From the cell containing the given text, extract its center point as [X, Y] coordinate. 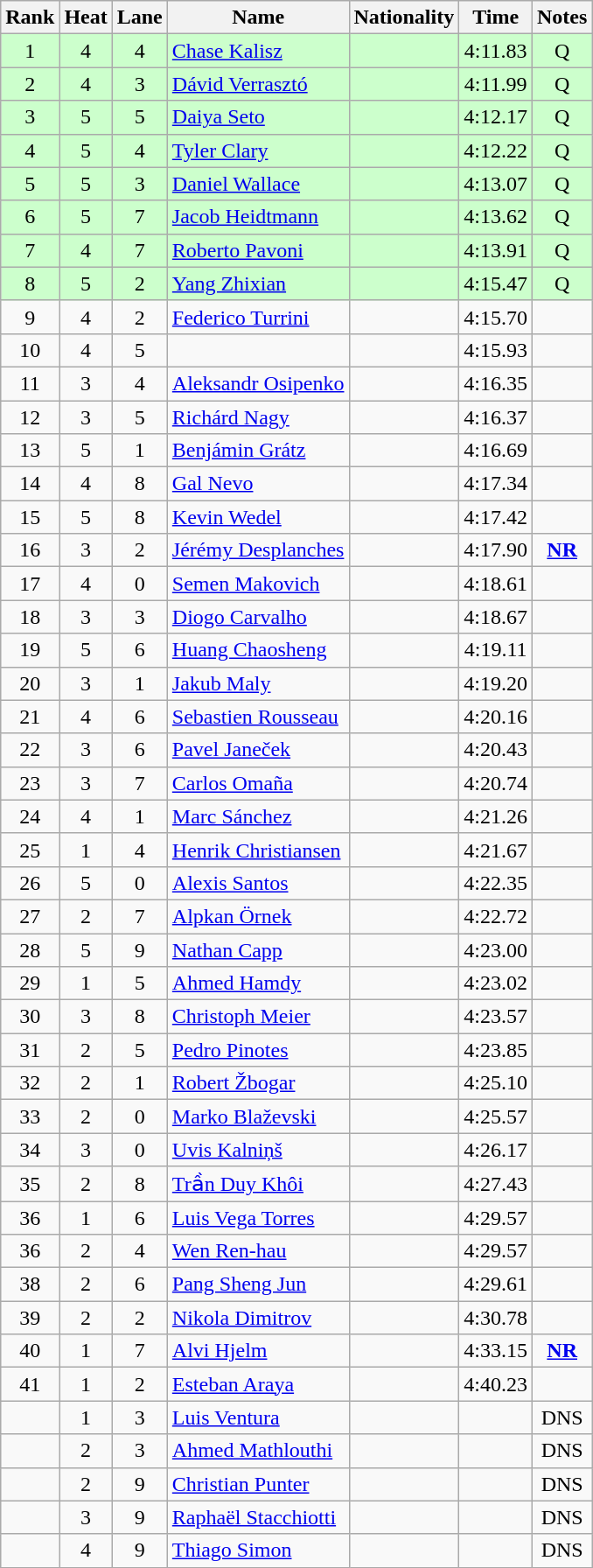
Sebastien Rousseau [258, 717]
Alvi Hjelm [258, 1351]
16 [30, 550]
4:21.67 [496, 850]
Christoph Meier [258, 1017]
38 [30, 1284]
4:23.00 [496, 949]
4:13.91 [496, 250]
28 [30, 949]
Rank [30, 17]
12 [30, 417]
Trần Duy Khôi [258, 1184]
4:23.57 [496, 1017]
4:12.17 [496, 117]
Henrik Christiansen [258, 850]
Marko Blaževski [258, 1116]
4:21.26 [496, 816]
39 [30, 1318]
4:40.23 [496, 1384]
4:11.83 [496, 51]
Notes [562, 17]
Esteban Araya [258, 1384]
Daiya Seto [258, 117]
Pedro Pinotes [258, 1050]
4:16.69 [496, 451]
24 [30, 816]
Jakub Maly [258, 683]
Nikola Dimitrov [258, 1318]
Nathan Capp [258, 949]
4:11.99 [496, 84]
27 [30, 916]
4:15.47 [496, 283]
Ahmed Hamdy [258, 983]
35 [30, 1184]
Thiago Simon [258, 1550]
Daniel Wallace [258, 184]
4:16.35 [496, 383]
Luis Vega Torres [258, 1217]
4:13.07 [496, 184]
11 [30, 383]
4:19.11 [496, 650]
4:15.70 [496, 317]
Jacob Heidtmann [258, 217]
Semen Makovich [258, 584]
25 [30, 850]
41 [30, 1384]
4:22.35 [496, 883]
4:27.43 [496, 1184]
4:33.15 [496, 1351]
Gal Nevo [258, 484]
33 [30, 1116]
4:23.02 [496, 983]
4:25.10 [496, 1083]
30 [30, 1017]
13 [30, 451]
4:20.16 [496, 717]
4:20.74 [496, 783]
Alexis Santos [258, 883]
Jérémy Desplanches [258, 550]
19 [30, 650]
Dávid Verrasztó [258, 84]
Pang Sheng Jun [258, 1284]
4:18.61 [496, 584]
Nationality [404, 17]
4:13.62 [496, 217]
4:16.37 [496, 417]
14 [30, 484]
4:17.90 [496, 550]
Richárd Nagy [258, 417]
Wen Ren-hau [258, 1251]
4:26.17 [496, 1150]
Time [496, 17]
Heat [86, 17]
22 [30, 750]
Pavel Janeček [258, 750]
Uvis Kalniņš [258, 1150]
Name [258, 17]
4:22.72 [496, 916]
34 [30, 1150]
4:23.85 [496, 1050]
31 [30, 1050]
23 [30, 783]
4:17.34 [496, 484]
Benjámin Grátz [258, 451]
Yang Zhixian [258, 283]
Huang Chaosheng [258, 650]
Carlos Omaña [258, 783]
26 [30, 883]
Marc Sánchez [258, 816]
Raphaël Stacchiotti [258, 1517]
Roberto Pavoni [258, 250]
Ahmed Mathlouthi [258, 1451]
40 [30, 1351]
4:30.78 [496, 1318]
4:25.57 [496, 1116]
4:19.20 [496, 683]
18 [30, 617]
Federico Turrini [258, 317]
4:29.61 [496, 1284]
4:17.42 [496, 517]
Alpkan Örnek [258, 916]
Kevin Wedel [258, 517]
Aleksandr Osipenko [258, 383]
4:20.43 [496, 750]
Robert Žbogar [258, 1083]
Chase Kalisz [258, 51]
4:18.67 [496, 617]
29 [30, 983]
Diogo Carvalho [258, 617]
Christian Punter [258, 1484]
15 [30, 517]
Tyler Clary [258, 150]
Luis Ventura [258, 1417]
21 [30, 717]
32 [30, 1083]
4:15.93 [496, 350]
Lane [140, 17]
10 [30, 350]
4:12.22 [496, 150]
20 [30, 683]
17 [30, 584]
